Search for the cell housing the specified text and yield its [X, Y] center coordinate. 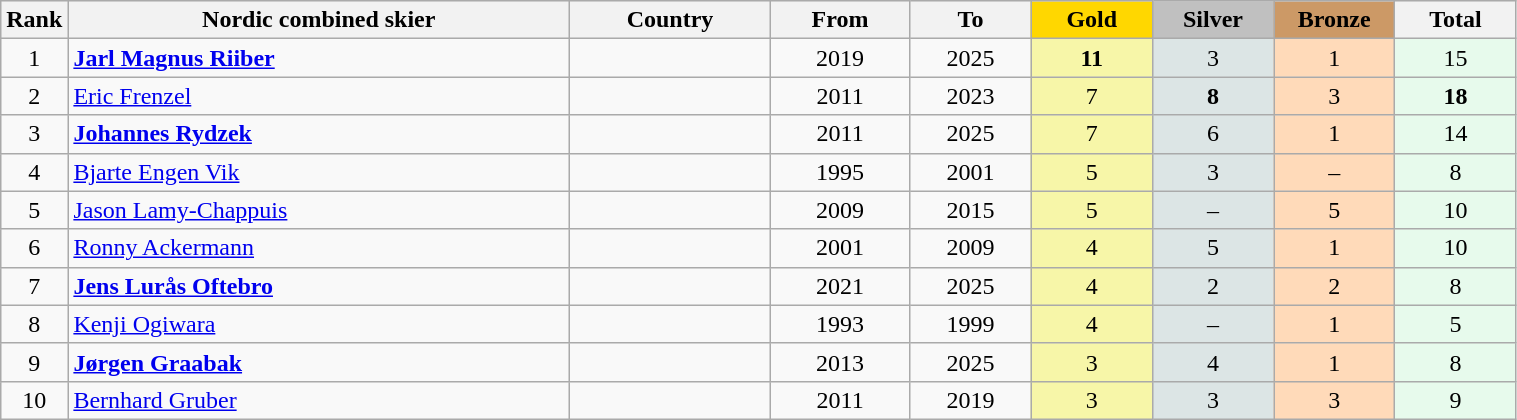
Jens Lurås Oftebro [319, 286]
Bronze [1334, 20]
1995 [840, 172]
14 [1456, 134]
Jarl Magnus Riiber [319, 58]
2013 [840, 362]
2023 [970, 96]
Kenji Ogiwara [319, 324]
Eric Frenzel [319, 96]
Rank [34, 20]
Johannes Rydzek [319, 134]
To [970, 20]
Nordic combined skier [319, 20]
Bjarte Engen Vik [319, 172]
Total [1456, 20]
1993 [840, 324]
Bernhard Gruber [319, 400]
1999 [970, 324]
11 [1092, 58]
Country [670, 20]
From [840, 20]
Gold [1092, 20]
Jason Lamy-Chappuis [319, 210]
2021 [840, 286]
Jørgen Graabak [319, 362]
Ronny Ackermann [319, 248]
15 [1456, 58]
2015 [970, 210]
Silver [1212, 20]
18 [1456, 96]
